Pinpoint the cell where the given text exists, returning its (x, y) midpoint coordinate. 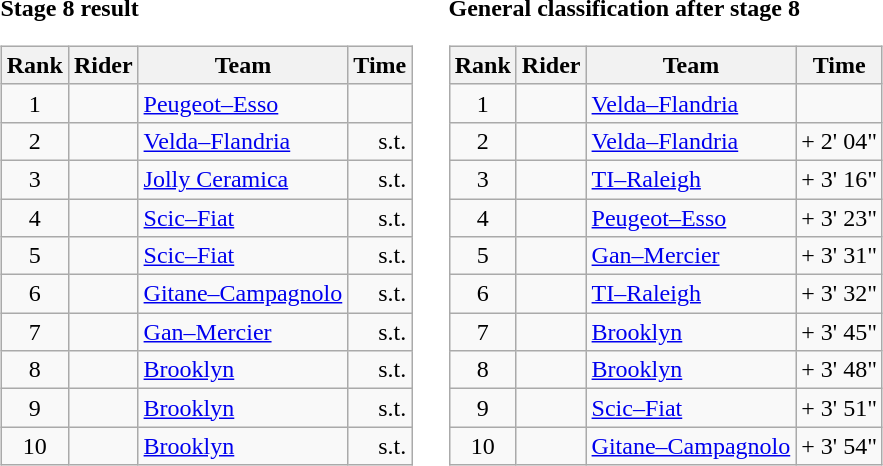
+ 3' 54" (840, 446)
+ 3' 48" (840, 370)
+ 3' 45" (840, 332)
+ 3' 31" (840, 256)
+ 3' 16" (840, 179)
+ 3' 23" (840, 217)
+ 2' 04" (840, 141)
Jolly Ceramica (243, 179)
+ 3' 51" (840, 408)
+ 3' 32" (840, 294)
